Capture the cell that displays the provided text and extract its [X, Y] central coordinate. 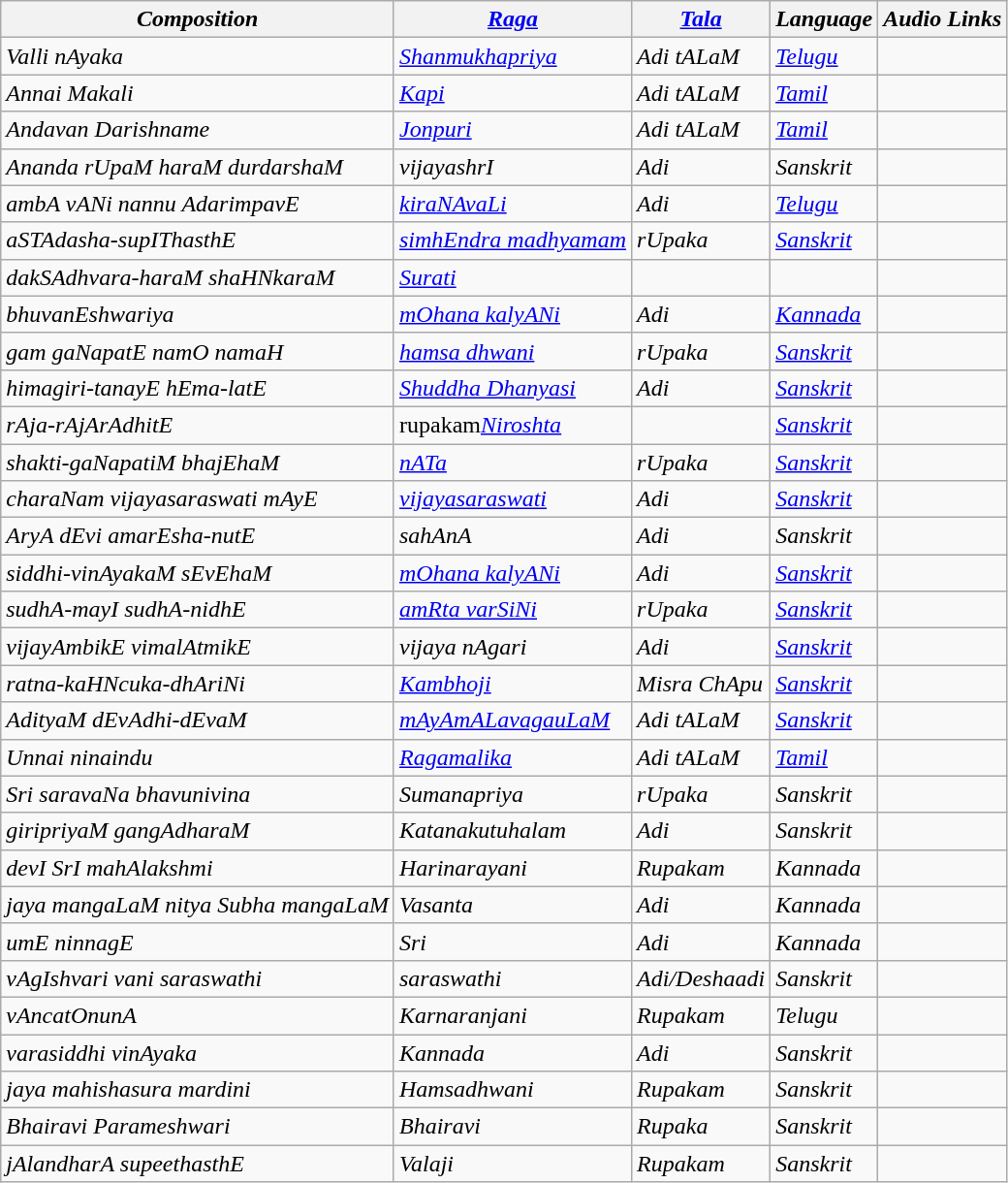
giripriyaM gangAdharaM [198, 831]
Vasanta [512, 905]
vAgIshvari vani saraswathi [198, 978]
nATa [512, 463]
Andavan Darishname [198, 130]
simhEndra madhyamam [512, 240]
himagiri-tanayE hEma-latE [198, 388]
Language [824, 19]
Sri saravaNa bhavunivina [198, 794]
sahAnA [512, 536]
saraswathi [512, 978]
Raga [512, 19]
jAlandharA supeethasthE [198, 1164]
Annai Makali [198, 93]
bhuvanEshwariya [198, 314]
Bhairavi [512, 1127]
jaya mahishasura mardini [198, 1090]
sudhA-mayI sudhA-nidhE [198, 610]
jaya mangaLaM nitya Subha mangaLaM [198, 905]
charaNam vijayasaraswati mAyE [198, 499]
Tala [702, 19]
Kapi [512, 93]
Sri [512, 942]
Valaji [512, 1164]
Misra ChApu [702, 684]
kiraNAvaLi [512, 204]
gam gaNapatE namO namaH [198, 351]
devI SrI mahAlakshmi [198, 868]
Kambhoji [512, 684]
Jonpuri [512, 130]
vijayAmbikE vimalAtmikE [198, 647]
Surati [512, 277]
rupakamNiroshta [512, 425]
amRta varSiNi [512, 610]
Adi/Deshaadi [702, 978]
Hamsadhwani [512, 1090]
shakti-gaNapatiM bhajEhaM [198, 463]
Sumanapriya [512, 794]
ambA vANi nannu AdarimpavE [198, 204]
Unnai ninaindu [198, 757]
vijayasaraswati [512, 499]
AdityaM dEvAdhi-dEvaM [198, 720]
ratna-kaHNcuka-dhAriNi [198, 684]
Rupaka [702, 1127]
umE ninnagE [198, 942]
Ananda rUpaM haraM durdarshaM [198, 167]
Shuddha Dhanyasi [512, 388]
Bhairavi Parameshwari [198, 1127]
mAyAmALavagauLaM [512, 720]
hamsa dhwani [512, 351]
Composition [198, 19]
Harinarayani [512, 868]
Katanakutuhalam [512, 831]
Valli nAyaka [198, 56]
varasiddhi vinAyaka [198, 1052]
rAja-rAjArAdhitE [198, 425]
Shanmukhapriya [512, 56]
AryA dEvi amarEsha-nutE [198, 536]
siddhi-vinAyakaM sEvEhaM [198, 573]
Karnaranjani [512, 1015]
vijayashrI [512, 167]
vAncatOnunA [198, 1015]
dakSAdhvara-haraM shaHNkaraM [198, 277]
vijaya nAgari [512, 647]
Audio Links [942, 19]
Ragamalika [512, 757]
aSTAdasha-supIThasthE [198, 240]
